Extract the (x, y) coordinate from the center of the cell holding the provided text.  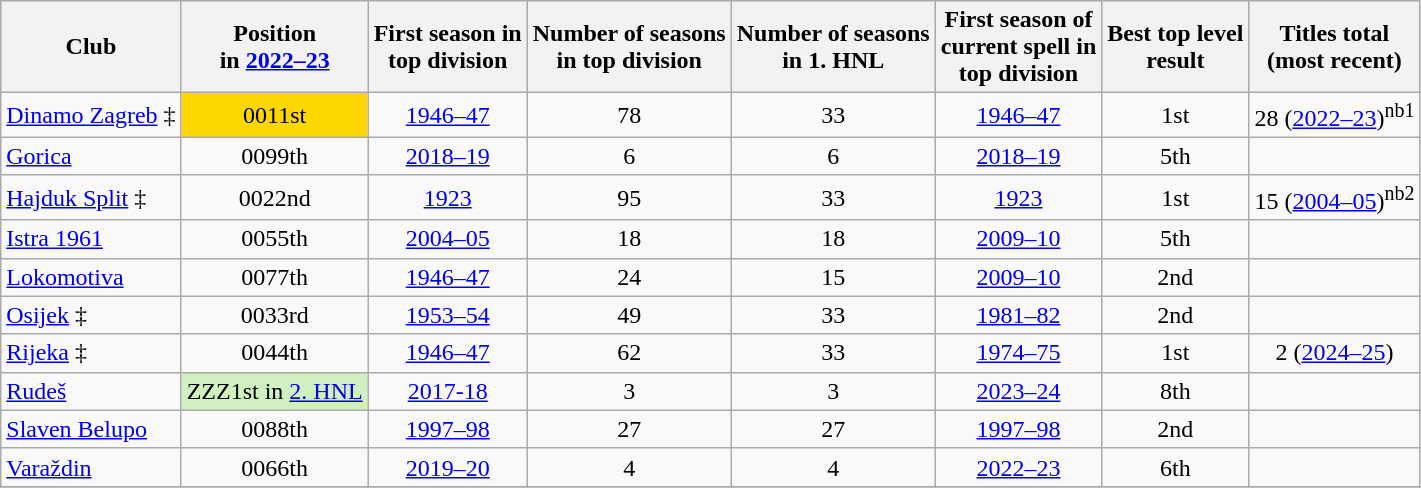
95 (629, 198)
0077th (274, 277)
2022–23 (1018, 467)
Slaven Belupo (91, 429)
24 (629, 277)
0088th (274, 429)
Lokomotiva (91, 277)
Osijek ‡ (91, 315)
1953–54 (448, 315)
2019–20 (448, 467)
0033rd (274, 315)
0022nd (274, 198)
Hajduk Split ‡ (91, 198)
0055th (274, 239)
Rudeš (91, 391)
15 (833, 277)
2023–24 (1018, 391)
First season ofcurrent spell intop division (1018, 47)
Dinamo Zagreb ‡ (91, 116)
Best top levelresult (1176, 47)
2017-18 (448, 391)
Positionin 2022–23 (274, 47)
Number of seasons in 1. HNL (833, 47)
0011st (274, 116)
6th (1176, 467)
Istra 1961 (91, 239)
62 (629, 353)
15 (2004–05)nb2 (1334, 198)
0066th (274, 467)
Gorica (91, 156)
ZZZ1st in 2. HNL (274, 391)
49 (629, 315)
2004–05 (448, 239)
28 (2022–23)nb1 (1334, 116)
0044th (274, 353)
Number of seasons in top division (629, 47)
78 (629, 116)
Club (91, 47)
2 (2024–25) (1334, 353)
8th (1176, 391)
First season intop division (448, 47)
Titles total(most recent) (1334, 47)
Varaždin (91, 467)
Rijeka ‡ (91, 353)
1981–82 (1018, 315)
1974–75 (1018, 353)
0099th (274, 156)
